Search for the cell housing the specified text and yield its [x, y] center coordinate. 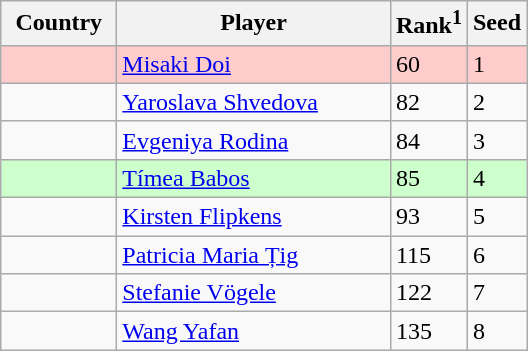
122 [428, 293]
7 [496, 293]
8 [496, 331]
115 [428, 255]
Wang Yafan [254, 331]
Evgeniya Rodina [254, 140]
5 [496, 217]
6 [496, 255]
93 [428, 217]
4 [496, 178]
Player [254, 24]
Patricia Maria Țig [254, 255]
Yaroslava Shvedova [254, 102]
1 [496, 64]
135 [428, 331]
60 [428, 64]
Country [59, 24]
82 [428, 102]
Misaki Doi [254, 64]
Stefanie Vögele [254, 293]
Seed [496, 24]
3 [496, 140]
85 [428, 178]
Rank1 [428, 24]
2 [496, 102]
Tímea Babos [254, 178]
Kirsten Flipkens [254, 217]
84 [428, 140]
